Return the (x, y) coordinate for the center point of the cell that contains the specified text.  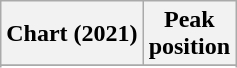
Peakposition (189, 34)
Chart (2021) (72, 34)
